From the cell containing the given text, extract its center point as [X, Y] coordinate. 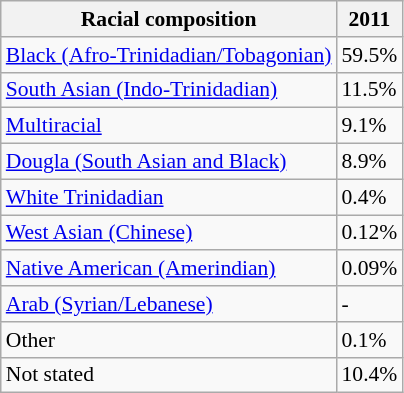
59.5% [369, 55]
0.12% [369, 233]
Black (Afro-Trinidadian/Tobagonian) [169, 55]
- [369, 304]
11.5% [369, 90]
Dougla (South Asian and Black) [169, 162]
Racial composition [169, 19]
0.1% [369, 340]
Other [169, 340]
2011 [369, 19]
8.9% [369, 162]
Native American (Amerindian) [169, 269]
West Asian (Chinese) [169, 233]
Multiracial [169, 126]
0.4% [369, 197]
10.4% [369, 375]
South Asian (Indo-Trinidadian) [169, 90]
Not stated [169, 375]
9.1% [369, 126]
Arab (Syrian/Lebanese) [169, 304]
White Trinidadian [169, 197]
0.09% [369, 269]
